Capture the cell that displays the provided text and extract its (x, y) central coordinate. 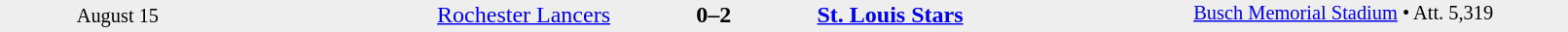
0–2 (712, 15)
St. Louis Stars (1004, 15)
August 15 (118, 16)
Rochester Lancers (424, 15)
